Scan for the cell matching the given text and deliver its [X, Y] coordinate at center. 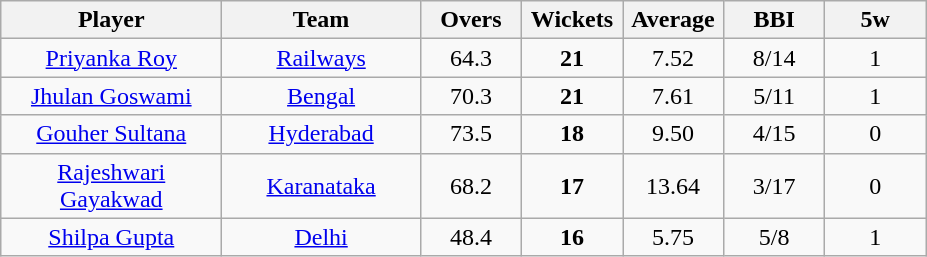
Railways [322, 58]
Team [322, 20]
70.3 [470, 96]
Gouher Sultana [112, 134]
Overs [470, 20]
Player [112, 20]
Karanataka [322, 186]
Hyderabad [322, 134]
16 [572, 237]
3/17 [774, 186]
7.52 [672, 58]
68.2 [470, 186]
13.64 [672, 186]
Jhulan Goswami [112, 96]
Wickets [572, 20]
8/14 [774, 58]
5/11 [774, 96]
64.3 [470, 58]
5.75 [672, 237]
4/15 [774, 134]
17 [572, 186]
5/8 [774, 237]
18 [572, 134]
48.4 [470, 237]
Shilpa Gupta [112, 237]
Average [672, 20]
9.50 [672, 134]
7.61 [672, 96]
Rajeshwari Gayakwad [112, 186]
BBI [774, 20]
Bengal [322, 96]
Delhi [322, 237]
73.5 [470, 134]
Priyanka Roy [112, 58]
5w [876, 20]
